From the cell containing the given text, extract its center point as (x, y) coordinate. 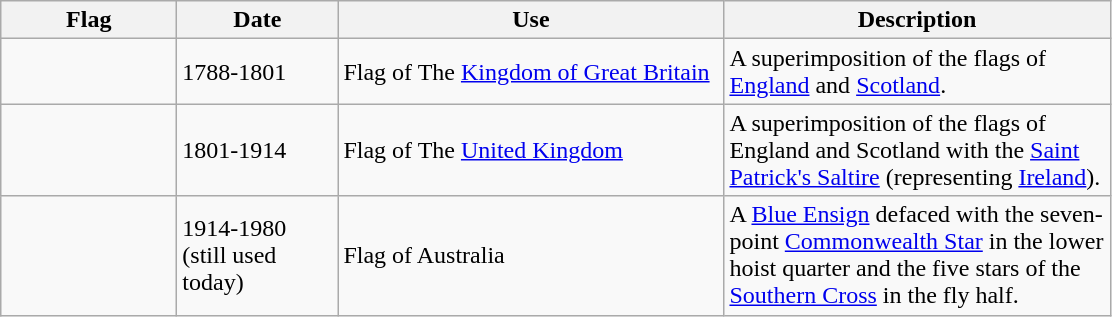
Flag (89, 20)
1788-1801 (258, 72)
A Blue Ensign defaced with the seven-point Commonwealth Star in the lower hoist quarter and the five stars of the Southern Cross in the fly half. (917, 256)
A superimposition of the flags of England and Scotland with the Saint Patrick's Saltire (representing Ireland). (917, 150)
Flag of Australia (531, 256)
Description (917, 20)
Flag of The United Kingdom (531, 150)
1914-1980 (still used today) (258, 256)
A superimposition of the flags of England and Scotland. (917, 72)
Flag of The Kingdom of Great Britain (531, 72)
Date (258, 20)
1801-1914 (258, 150)
Use (531, 20)
